For the text-containing cell, return its midpoint in (x, y) coordinate format. 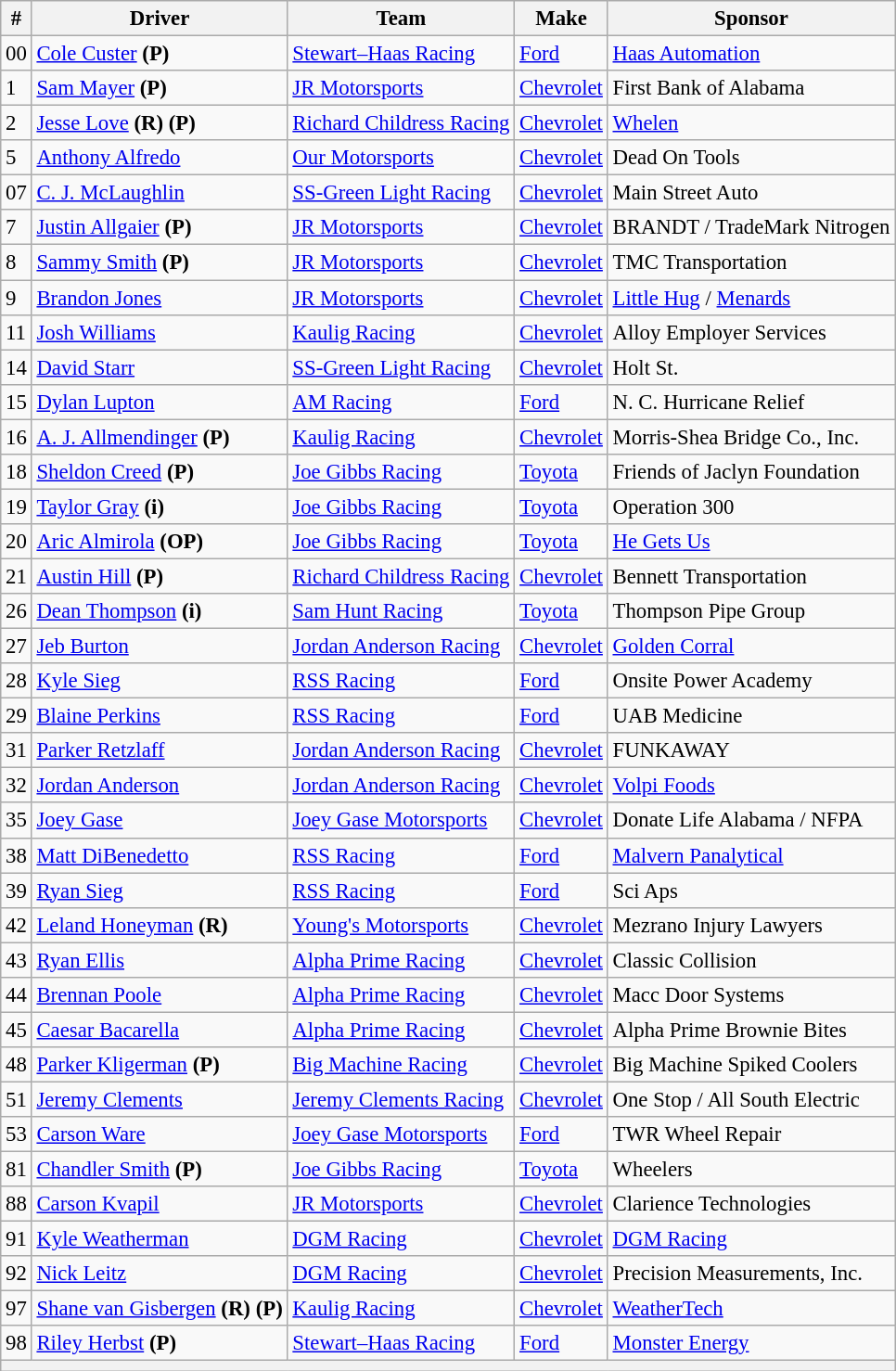
14 (17, 367)
Whelen (751, 123)
53 (17, 1134)
07 (17, 193)
Sci Aps (751, 891)
Sponsor (751, 19)
TWR Wheel Repair (751, 1134)
One Stop / All South Electric (751, 1099)
BRANDT / TradeMark Nitrogen (751, 227)
Donate Life Alabama / NFPA (751, 821)
00 (17, 54)
Nick Leitz (160, 1274)
Friends of Jaclyn Foundation (751, 472)
Main Street Auto (751, 193)
Caesar Bacarella (160, 1030)
Kyle Sieg (160, 681)
Thompson Pipe Group (751, 611)
Sam Mayer (P) (160, 88)
8 (17, 263)
Taylor Gray (i) (160, 506)
Golden Corral (751, 647)
Driver (160, 19)
Austin Hill (P) (160, 576)
Parker Kligerman (P) (160, 1065)
Carson Ware (160, 1134)
First Bank of Alabama (751, 88)
38 (17, 855)
Jesse Love (R) (P) (160, 123)
Operation 300 (751, 506)
92 (17, 1274)
Ryan Sieg (160, 891)
Volpi Foods (751, 786)
Aric Almirola (OP) (160, 542)
Jeremy Clements Racing (401, 1099)
Bennett Transportation (751, 576)
Make (561, 19)
Kyle Weatherman (160, 1239)
Carson Kvapil (160, 1204)
21 (17, 576)
88 (17, 1204)
Dead On Tools (751, 158)
Blaine Perkins (160, 716)
Justin Allgaier (P) (160, 227)
Dylan Lupton (160, 402)
5 (17, 158)
Holt St. (751, 367)
Chandler Smith (P) (160, 1170)
Parker Retzlaff (160, 750)
27 (17, 647)
Sammy Smith (P) (160, 263)
# (17, 19)
Riley Herbst (P) (160, 1344)
98 (17, 1344)
Little Hug / Menards (751, 298)
Malvern Panalytical (751, 855)
Big Machine Racing (401, 1065)
Macc Door Systems (751, 995)
Shane van Gisbergen (R) (P) (160, 1309)
Big Machine Spiked Coolers (751, 1065)
Onsite Power Academy (751, 681)
91 (17, 1239)
Precision Measurements, Inc. (751, 1274)
11 (17, 332)
Dean Thompson (i) (160, 611)
Sheldon Creed (P) (160, 472)
Matt DiBenedetto (160, 855)
Anthony Alfredo (160, 158)
35 (17, 821)
29 (17, 716)
Mezrano Injury Lawyers (751, 925)
Cole Custer (P) (160, 54)
18 (17, 472)
9 (17, 298)
Jeremy Clements (160, 1099)
N. C. Hurricane Relief (751, 402)
Haas Automation (751, 54)
20 (17, 542)
51 (17, 1099)
TMC Transportation (751, 263)
26 (17, 611)
WeatherTech (751, 1309)
Wheelers (751, 1170)
Jeb Burton (160, 647)
Leland Honeyman (R) (160, 925)
Morris-Shea Bridge Co., Inc. (751, 437)
28 (17, 681)
39 (17, 891)
43 (17, 960)
AM Racing (401, 402)
16 (17, 437)
Jordan Anderson (160, 786)
C. J. McLaughlin (160, 193)
Joey Gase (160, 821)
Young's Motorsports (401, 925)
Brandon Jones (160, 298)
42 (17, 925)
Monster Energy (751, 1344)
32 (17, 786)
Sam Hunt Racing (401, 611)
Team (401, 19)
Alpha Prime Brownie Bites (751, 1030)
48 (17, 1065)
Josh Williams (160, 332)
Alloy Employer Services (751, 332)
1 (17, 88)
45 (17, 1030)
A. J. Allmendinger (P) (160, 437)
31 (17, 750)
David Starr (160, 367)
15 (17, 402)
81 (17, 1170)
97 (17, 1309)
UAB Medicine (751, 716)
Clarience Technologies (751, 1204)
Our Motorsports (401, 158)
FUNKAWAY (751, 750)
2 (17, 123)
44 (17, 995)
He Gets Us (751, 542)
7 (17, 227)
19 (17, 506)
Classic Collision (751, 960)
Ryan Ellis (160, 960)
Brennan Poole (160, 995)
